From the cell containing the given text, extract its center point as (x, y) coordinate. 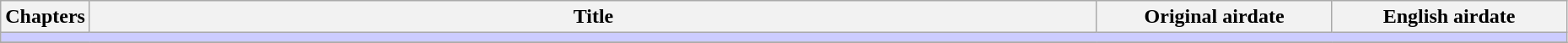
Title (593, 17)
English airdate (1449, 17)
Original airdate (1214, 17)
Chapters (46, 17)
